Detect which cell encompasses the target text, then output its (x, y) center coordinate. 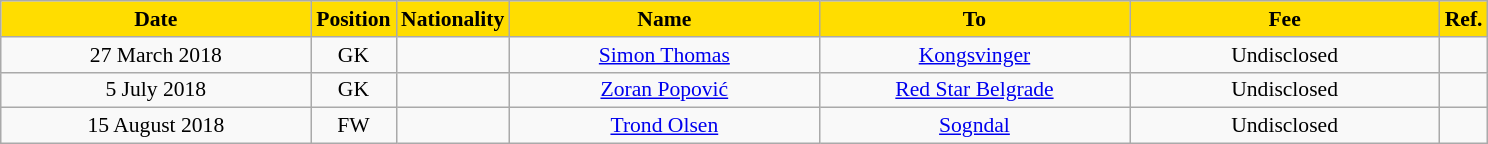
Zoran Popović (664, 90)
5 July 2018 (156, 90)
FW (354, 126)
Ref. (1464, 19)
Trond Olsen (664, 126)
Fee (1285, 19)
To (974, 19)
27 March 2018 (156, 55)
Position (354, 19)
Name (664, 19)
Kongsvinger (974, 55)
Nationality (452, 19)
15 August 2018 (156, 126)
Sogndal (974, 126)
Date (156, 19)
Simon Thomas (664, 55)
Red Star Belgrade (974, 90)
